Return (x, y) of the center of cell containing provided text 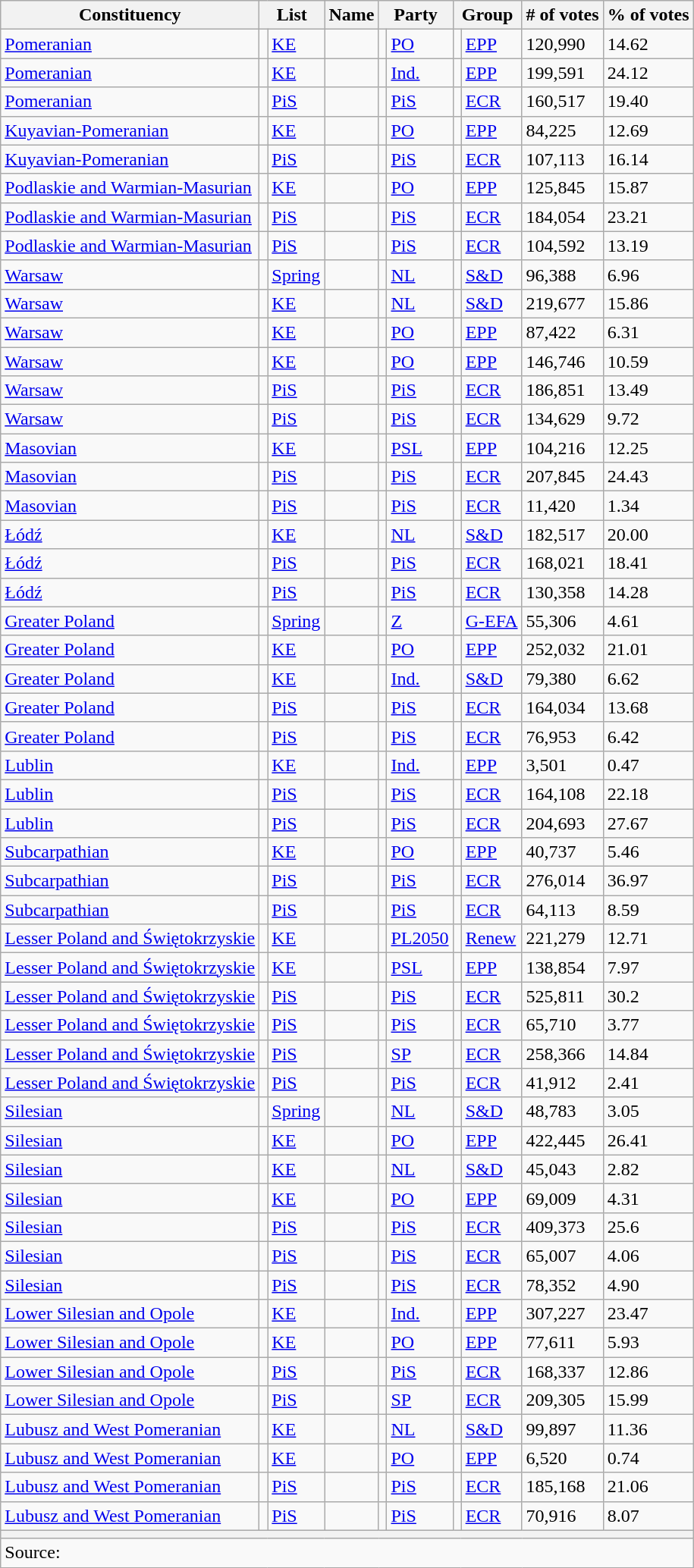
20.00 (648, 535)
45,043 (563, 1169)
252,032 (563, 650)
77,611 (563, 1343)
104,592 (563, 246)
9.72 (648, 419)
6.31 (648, 332)
2.82 (648, 1169)
76,953 (563, 736)
3.05 (648, 1112)
125,845 (563, 188)
26.41 (648, 1140)
3,501 (563, 765)
4.61 (648, 621)
11,420 (563, 506)
4.90 (648, 1285)
40,737 (563, 852)
12.69 (648, 130)
525,811 (563, 996)
18.41 (648, 563)
258,366 (563, 1054)
164,108 (563, 794)
130,358 (563, 592)
65,710 (563, 1025)
134,629 (563, 419)
65,007 (563, 1256)
12.71 (648, 939)
41,912 (563, 1083)
48,783 (563, 1112)
14.84 (648, 1054)
84,225 (563, 130)
168,021 (563, 563)
List (292, 15)
8.07 (648, 1516)
Renew (491, 939)
160,517 (563, 102)
138,854 (563, 967)
276,014 (563, 881)
22.18 (648, 794)
11.36 (648, 1429)
21.01 (648, 650)
Group (487, 15)
15.86 (648, 303)
6.62 (648, 679)
Source: (347, 1553)
8.59 (648, 910)
78,352 (563, 1285)
199,591 (563, 73)
14.62 (648, 44)
219,677 (563, 303)
186,851 (563, 390)
182,517 (563, 535)
24.12 (648, 73)
23.47 (648, 1314)
164,034 (563, 707)
23.21 (648, 217)
13.49 (648, 390)
% of votes (648, 15)
120,990 (563, 44)
6,520 (563, 1458)
16.14 (648, 159)
107,113 (563, 159)
2.41 (648, 1083)
5.93 (648, 1343)
36.97 (648, 881)
409,373 (563, 1227)
87,422 (563, 332)
221,279 (563, 939)
Constituency (130, 15)
12.86 (648, 1372)
99,897 (563, 1429)
PL2050 (420, 939)
4.06 (648, 1256)
7.97 (648, 967)
10.59 (648, 362)
70,916 (563, 1516)
146,746 (563, 362)
0.47 (648, 765)
19.40 (648, 102)
6.96 (648, 274)
209,305 (563, 1400)
64,113 (563, 910)
Name (352, 15)
21.06 (648, 1487)
5.46 (648, 852)
204,693 (563, 823)
3.77 (648, 1025)
13.68 (648, 707)
1.34 (648, 506)
55,306 (563, 621)
307,227 (563, 1314)
14.28 (648, 592)
12.25 (648, 448)
15.87 (648, 188)
24.43 (648, 477)
96,388 (563, 274)
6.42 (648, 736)
104,216 (563, 448)
4.31 (648, 1198)
27.67 (648, 823)
207,845 (563, 477)
185,168 (563, 1487)
13.19 (648, 246)
168,337 (563, 1372)
25.6 (648, 1227)
# of votes (563, 15)
79,380 (563, 679)
G-EFA (491, 621)
422,445 (563, 1140)
69,009 (563, 1198)
Party (416, 15)
0.74 (648, 1458)
15.99 (648, 1400)
30.2 (648, 996)
Z (420, 621)
184,054 (563, 217)
